Locate the cell with the specified text and output its (X, Y) center coordinate. 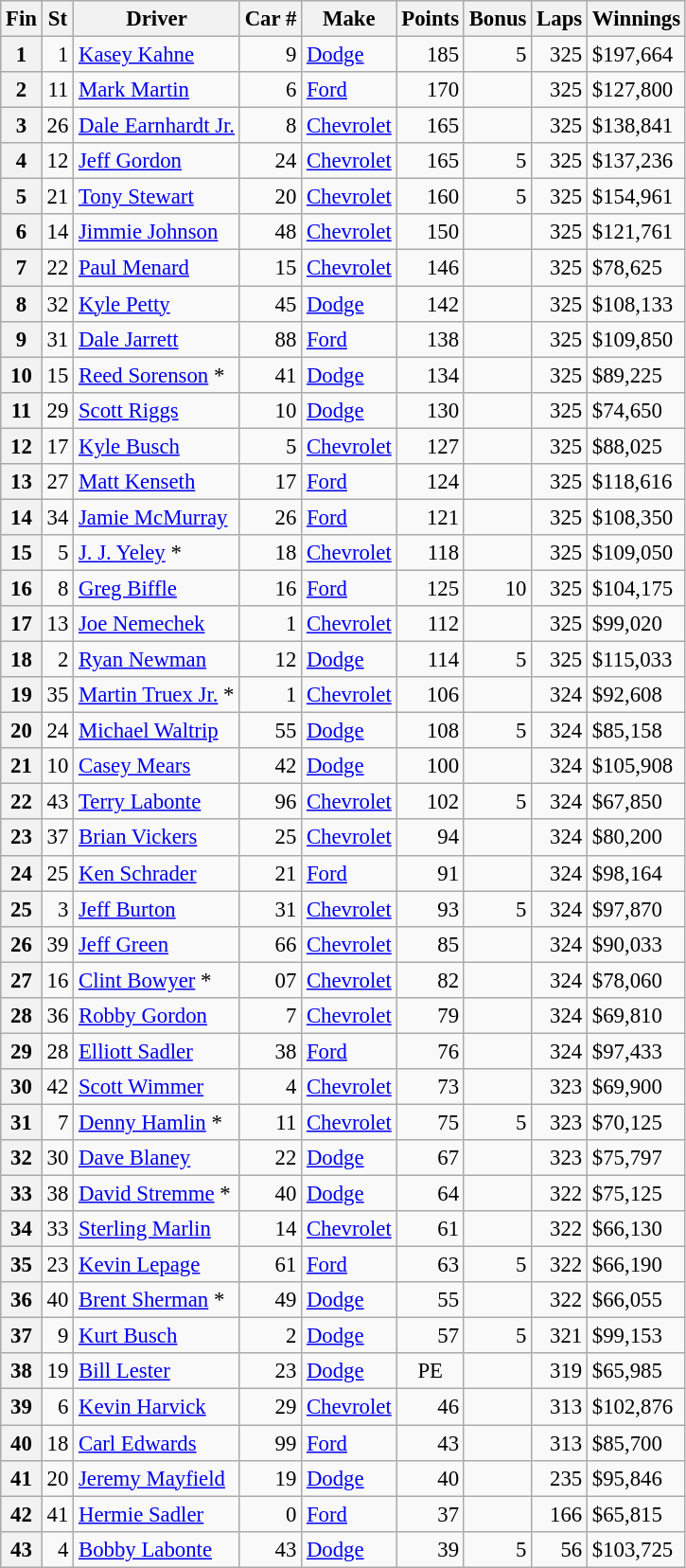
130 (430, 410)
$99,020 (637, 624)
Kevin Lepage (157, 1265)
Ken Schrader (157, 873)
$75,797 (637, 1158)
Joe Nemechek (157, 624)
$102,876 (637, 1407)
Sterling Marlin (157, 1229)
93 (430, 909)
Bill Lester (157, 1372)
Jeff Gordon (157, 161)
Michael Waltrip (157, 731)
$118,616 (637, 482)
56 (560, 1549)
$65,985 (637, 1372)
Scott Wimmer (157, 1087)
Robby Gordon (157, 1016)
Car # (271, 19)
$85,700 (637, 1443)
$103,725 (637, 1549)
J. J. Yeley * (157, 553)
$95,846 (637, 1478)
63 (430, 1265)
$99,153 (637, 1336)
PE (430, 1372)
Martin Truex Jr. * (157, 695)
$104,175 (637, 588)
Mark Martin (157, 90)
$108,350 (637, 517)
125 (430, 588)
Dale Jarrett (157, 339)
Bonus (498, 19)
106 (430, 695)
$75,125 (637, 1194)
$66,190 (637, 1265)
$138,841 (637, 126)
$92,608 (637, 695)
124 (430, 482)
91 (430, 873)
Matt Kenseth (157, 482)
114 (430, 660)
0 (271, 1514)
Make (349, 19)
118 (430, 553)
$197,664 (637, 55)
Jeff Green (157, 944)
Kevin Harvick (157, 1407)
$85,158 (637, 731)
Points (430, 19)
112 (430, 624)
235 (560, 1478)
Ryan Newman (157, 660)
102 (430, 802)
Reed Sorenson * (157, 375)
$78,060 (637, 980)
$90,033 (637, 944)
Greg Biffle (157, 588)
$109,850 (637, 339)
82 (430, 980)
Laps (560, 19)
Tony Stewart (157, 197)
$67,850 (637, 802)
64 (430, 1194)
46 (430, 1407)
79 (430, 1016)
Jamie McMurray (157, 517)
$69,810 (637, 1016)
$121,761 (637, 232)
$127,800 (637, 90)
88 (271, 339)
94 (430, 838)
76 (430, 1051)
85 (430, 944)
Carl Edwards (157, 1443)
$115,033 (637, 660)
Kasey Kahne (157, 55)
$89,225 (637, 375)
Paul Menard (157, 268)
Dave Blaney (157, 1158)
Kyle Petty (157, 304)
48 (271, 232)
Jeremy Mayfield (157, 1478)
45 (271, 304)
$66,130 (637, 1229)
Bobby Labonte (157, 1549)
Terry Labonte (157, 802)
Dale Earnhardt Jr. (157, 126)
$109,050 (637, 553)
73 (430, 1087)
$66,055 (637, 1300)
146 (430, 268)
170 (430, 90)
Driver (157, 19)
$105,908 (637, 766)
Casey Mears (157, 766)
$154,961 (637, 197)
321 (560, 1336)
Kyle Busch (157, 446)
$88,025 (637, 446)
Brent Sherman * (157, 1300)
66 (271, 944)
108 (430, 731)
Hermie Sadler (157, 1514)
Denny Hamlin * (157, 1122)
Fin (22, 19)
142 (430, 304)
319 (560, 1372)
$74,650 (637, 410)
57 (430, 1336)
150 (430, 232)
138 (430, 339)
Elliott Sadler (157, 1051)
$70,125 (637, 1122)
$78,625 (637, 268)
Clint Bowyer * (157, 980)
$108,133 (637, 304)
$65,815 (637, 1514)
121 (430, 517)
$98,164 (637, 873)
Winnings (637, 19)
75 (430, 1122)
Jeff Burton (157, 909)
134 (430, 375)
100 (430, 766)
$97,870 (637, 909)
96 (271, 802)
St (57, 19)
49 (271, 1300)
166 (560, 1514)
Jimmie Johnson (157, 232)
185 (430, 55)
$137,236 (637, 161)
$97,433 (637, 1051)
$80,200 (637, 838)
David Stremme * (157, 1194)
127 (430, 446)
Brian Vickers (157, 838)
160 (430, 197)
99 (271, 1443)
67 (430, 1158)
Kurt Busch (157, 1336)
07 (271, 980)
Scott Riggs (157, 410)
$69,900 (637, 1087)
